Identify which cell holds the provided text, then report its (X, Y) central coordinate. 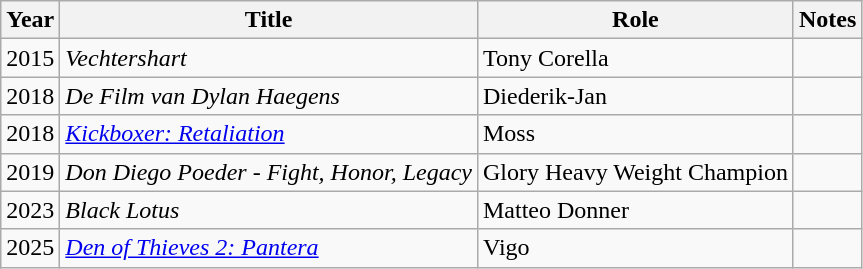
2025 (30, 248)
Den of Thieves 2: Pantera (269, 248)
Year (30, 20)
Diederik-Jan (635, 96)
2019 (30, 172)
Moss (635, 134)
Tony Corella (635, 58)
Matteo Donner (635, 210)
Vechtershart (269, 58)
Title (269, 20)
Black Lotus (269, 210)
De Film van Dylan Haegens (269, 96)
2015 (30, 58)
2023 (30, 210)
Notes (827, 20)
Vigo (635, 248)
Glory Heavy Weight Champion (635, 172)
Kickboxer: Retaliation (269, 134)
Role (635, 20)
Don Diego Poeder - Fight, Honor, Legacy (269, 172)
